Pinpoint the cell where the given text exists, returning its [X, Y] midpoint coordinate. 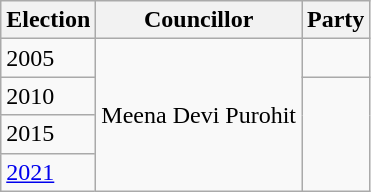
Meena Devi Purohit [199, 115]
Party [336, 20]
Election [48, 20]
2015 [48, 134]
2021 [48, 172]
2005 [48, 58]
Councillor [199, 20]
2010 [48, 96]
